Capture the cell that displays the provided text and extract its [X, Y] central coordinate. 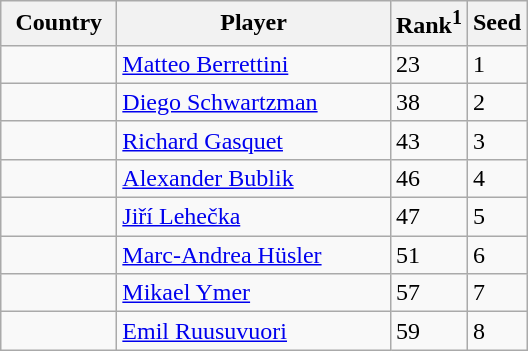
Emil Ruusuvuori [254, 331]
47 [428, 217]
Jiří Lehečka [254, 217]
38 [428, 102]
23 [428, 64]
3 [496, 140]
4 [496, 178]
Matteo Berrettini [254, 64]
6 [496, 255]
57 [428, 293]
Country [59, 24]
Richard Gasquet [254, 140]
Diego Schwartzman [254, 102]
Seed [496, 24]
2 [496, 102]
51 [428, 255]
59 [428, 331]
8 [496, 331]
Rank1 [428, 24]
Alexander Bublik [254, 178]
7 [496, 293]
5 [496, 217]
Player [254, 24]
1 [496, 64]
Marc-Andrea Hüsler [254, 255]
43 [428, 140]
46 [428, 178]
Mikael Ymer [254, 293]
